Pinpoint the cell where the given text exists, returning its (x, y) midpoint coordinate. 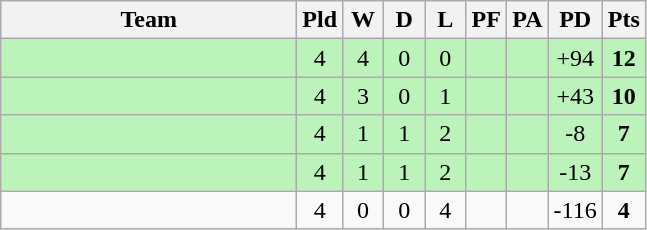
10 (624, 96)
D (404, 20)
Pts (624, 20)
PD (575, 20)
Team (149, 20)
W (364, 20)
PF (486, 20)
+43 (575, 96)
3 (364, 96)
PA (528, 20)
-8 (575, 134)
-13 (575, 172)
12 (624, 58)
L (446, 20)
Pld (320, 20)
+94 (575, 58)
-116 (575, 210)
